Scan for the cell matching the given text and deliver its (X, Y) coordinate at center. 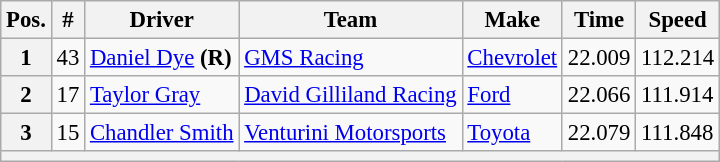
111.848 (678, 133)
Driver (162, 20)
Chandler Smith (162, 133)
Taylor Gray (162, 95)
Toyota (512, 133)
David Gilliland Racing (350, 95)
22.009 (598, 58)
112.214 (678, 58)
GMS Racing (350, 58)
Make (512, 20)
# (68, 20)
17 (68, 95)
3 (26, 133)
Chevrolet (512, 58)
Pos. (26, 20)
Time (598, 20)
43 (68, 58)
1 (26, 58)
Daniel Dye (R) (162, 58)
Venturini Motorsports (350, 133)
22.079 (598, 133)
22.066 (598, 95)
Ford (512, 95)
111.914 (678, 95)
2 (26, 95)
15 (68, 133)
Speed (678, 20)
Team (350, 20)
